Find where the given text appears and provide that cell's center as (x, y) coordinate. 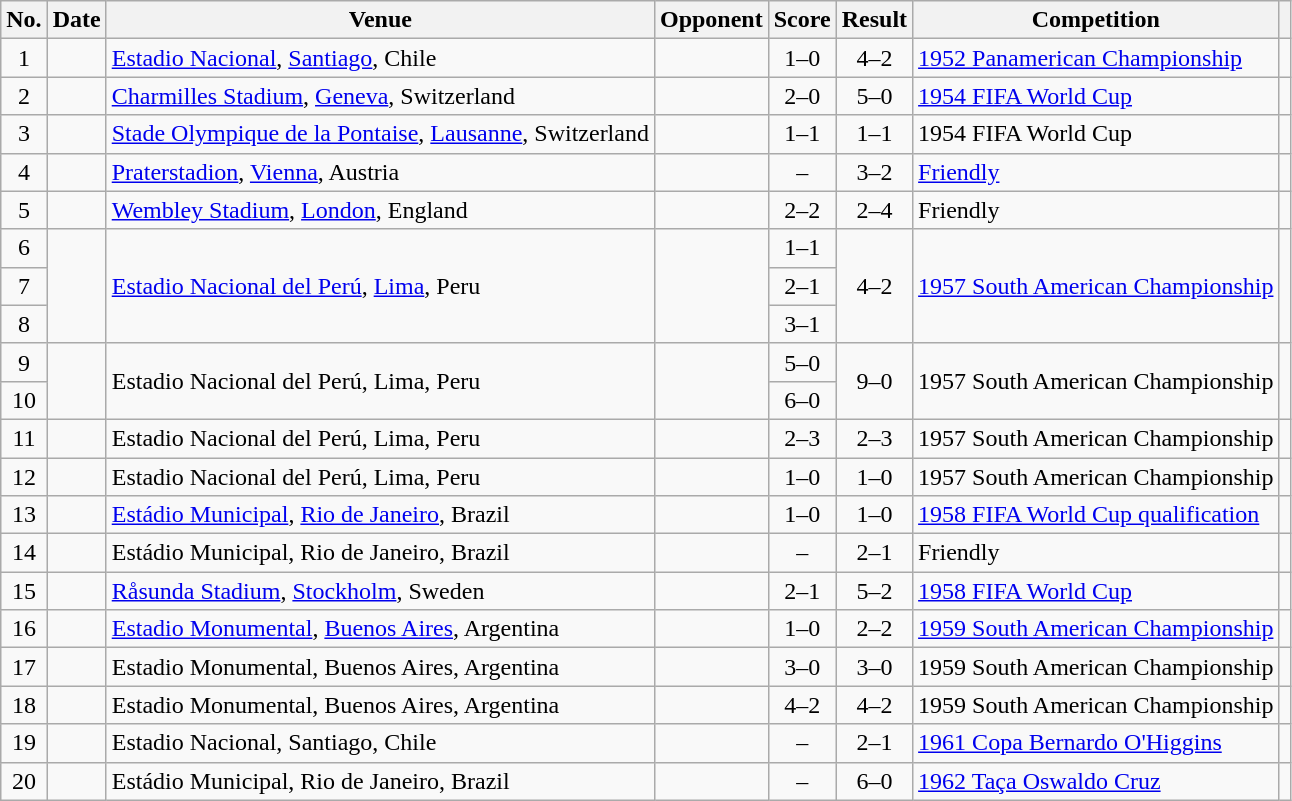
1962 Taça Oswaldo Cruz (1096, 781)
3–1 (802, 324)
9 (24, 362)
16 (24, 629)
1958 FIFA World Cup qualification (1096, 515)
6 (24, 248)
11 (24, 438)
10 (24, 400)
2–4 (874, 210)
Venue (380, 20)
15 (24, 591)
Råsunda Stadium, Stockholm, Sweden (380, 591)
3 (24, 134)
3–2 (874, 172)
9–0 (874, 381)
Charmilles Stadium, Geneva, Switzerland (380, 96)
No. (24, 20)
Score (802, 20)
Praterstadion, Vienna, Austria (380, 172)
1 (24, 58)
2 (24, 96)
1952 Panamerican Championship (1096, 58)
18 (24, 705)
12 (24, 477)
20 (24, 781)
Competition (1096, 20)
Wembley Stadium, London, England (380, 210)
1958 FIFA World Cup (1096, 591)
2–0 (802, 96)
7 (24, 286)
Date (76, 20)
5 (24, 210)
5–2 (874, 591)
14 (24, 553)
Opponent (711, 20)
Result (874, 20)
13 (24, 515)
8 (24, 324)
1961 Copa Bernardo O'Higgins (1096, 743)
19 (24, 743)
Stade Olympique de la Pontaise, Lausanne, Switzerland (380, 134)
4 (24, 172)
17 (24, 667)
